Scan for the cell matching the given text and deliver its (x, y) coordinate at center. 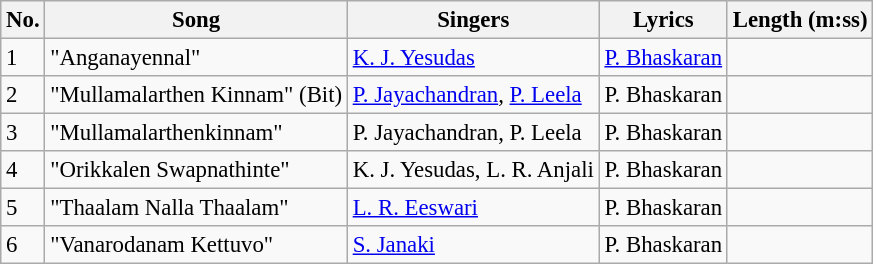
6 (23, 245)
Length (m:ss) (800, 20)
K. J. Yesudas, L. R. Anjali (473, 170)
"Anganayennal" (196, 58)
2 (23, 95)
No. (23, 20)
K. J. Yesudas (473, 58)
Song (196, 20)
L. R. Eeswari (473, 208)
"Thaalam Nalla Thaalam" (196, 208)
3 (23, 133)
"Mullamalarthenkinnam" (196, 133)
Singers (473, 20)
"Mullamalarthen Kinnam" (Bit) (196, 95)
S. Janaki (473, 245)
Lyrics (663, 20)
5 (23, 208)
1 (23, 58)
"Vanarodanam Kettuvo" (196, 245)
4 (23, 170)
"Orikkalen Swapnathinte" (196, 170)
